Provide the (X, Y) coordinate of the cell's center where the given text is located.  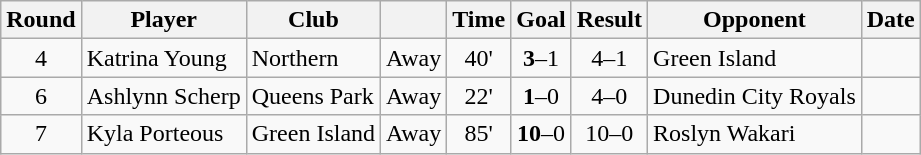
Queens Park (313, 96)
Ashlynn Scherp (164, 96)
3–1 (541, 58)
Roslyn Wakari (755, 134)
6 (41, 96)
Katrina Young (164, 58)
22' (479, 96)
4–1 (609, 58)
Time (479, 20)
1–0 (541, 96)
Goal (541, 20)
4–0 (609, 96)
Northern (313, 58)
Result (609, 20)
85' (479, 134)
4 (41, 58)
Dunedin City Royals (755, 96)
Kyla Porteous (164, 134)
7 (41, 134)
Player (164, 20)
40' (479, 58)
Club (313, 20)
Opponent (755, 20)
Date (890, 20)
Round (41, 20)
